Provide the [x, y] coordinate of the cell's center where the given text is located.  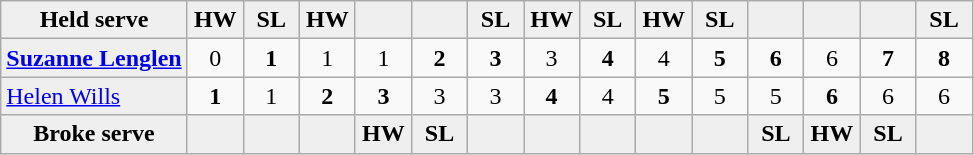
Suzanne Lenglen [94, 58]
7 [888, 58]
Broke serve [94, 134]
8 [944, 58]
Held serve [94, 20]
Helen Wills [94, 96]
0 [215, 58]
